Output the [X, Y] coordinate of the center of the cell containing the given text.  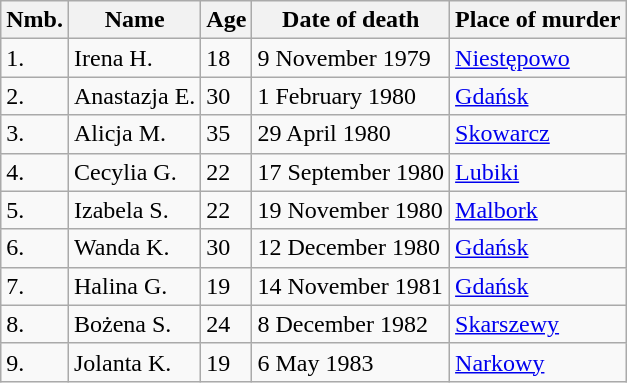
29 April 1980 [351, 134]
Izabela S. [134, 210]
Irena H. [134, 58]
14 November 1981 [351, 286]
6. [35, 248]
6 May 1983 [351, 362]
3. [35, 134]
5. [35, 210]
Place of murder [538, 20]
9. [35, 362]
Jolanta K. [134, 362]
18 [226, 58]
17 September 1980 [351, 172]
Halina G. [134, 286]
Skowarcz [538, 134]
9 November 1979 [351, 58]
7. [35, 286]
24 [226, 324]
Narkowy [538, 362]
8. [35, 324]
Wanda K. [134, 248]
1. [35, 58]
Anastazja E. [134, 96]
8 December 1982 [351, 324]
Malbork [538, 210]
Skarszewy [538, 324]
Name [134, 20]
19 November 1980 [351, 210]
Niestępowo [538, 58]
12 December 1980 [351, 248]
Bożena S. [134, 324]
Nmb. [35, 20]
4. [35, 172]
1 February 1980 [351, 96]
Date of death [351, 20]
2. [35, 96]
Alicja M. [134, 134]
Lubiki [538, 172]
Age [226, 20]
35 [226, 134]
Cecylia G. [134, 172]
